Provide the (x, y) coordinate of the cell's center where the given text is located.  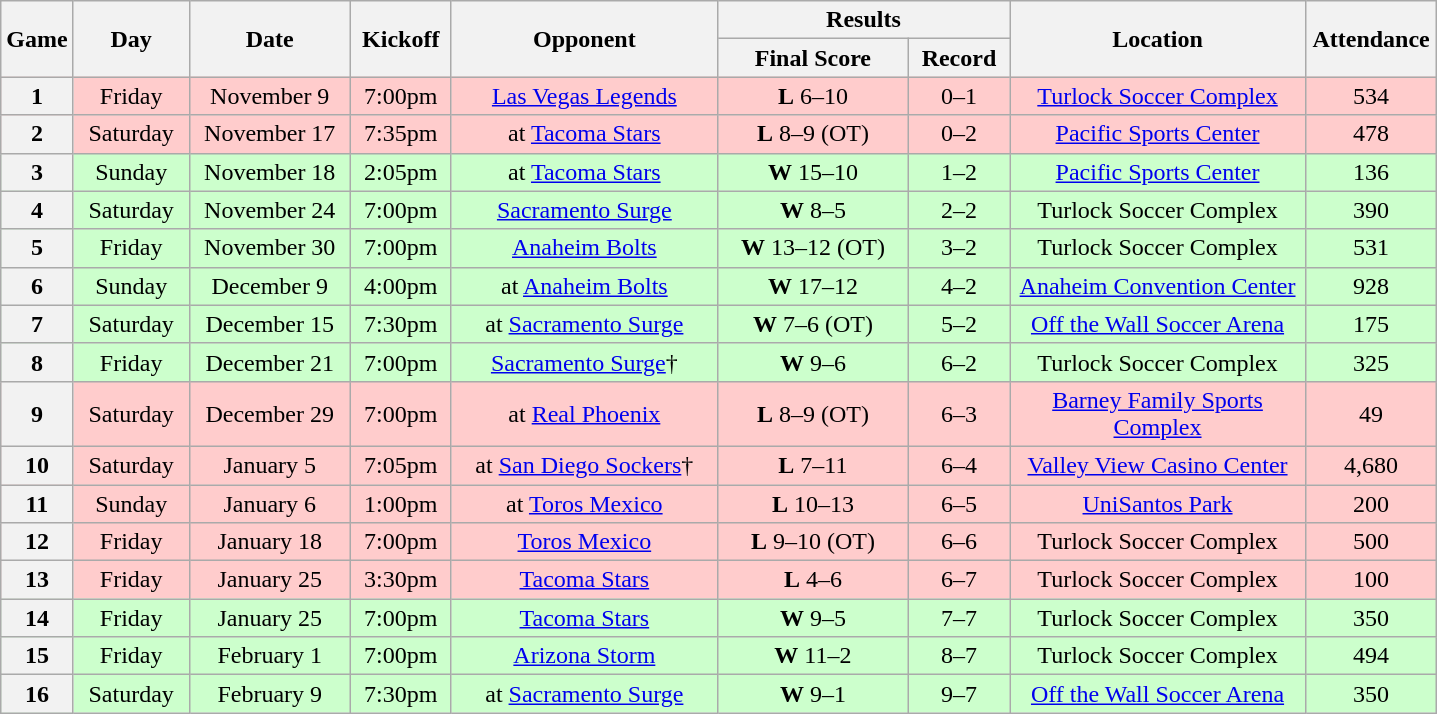
W 17–12 (812, 286)
W 8–5 (812, 210)
Anaheim Bolts (584, 248)
6–3 (958, 414)
49 (1372, 414)
at San Diego Sockers† (584, 465)
Final Score (812, 58)
Sacramento Surge (584, 210)
Record (958, 58)
6–7 (958, 580)
W 13–12 (OT) (812, 248)
1 (37, 96)
December 21 (270, 362)
2:05pm (400, 172)
Anaheim Convention Center (1158, 286)
325 (1372, 362)
478 (1372, 134)
W 9–6 (812, 362)
9–7 (958, 694)
L 6–10 (812, 96)
W 9–1 (812, 694)
January 6 (270, 503)
4–2 (958, 286)
L 7–11 (812, 465)
9 (37, 414)
November 9 (270, 96)
2–2 (958, 210)
L 4–6 (812, 580)
10 (37, 465)
November 18 (270, 172)
UniSantos Park (1158, 503)
3 (37, 172)
1:00pm (400, 503)
13 (37, 580)
928 (1372, 286)
W 7–6 (OT) (812, 324)
Arizona Storm (584, 656)
4 (37, 210)
5–2 (958, 324)
W 9–5 (812, 618)
at Real Phoenix (584, 414)
500 (1372, 542)
12 (37, 542)
1–2 (958, 172)
W 11–2 (812, 656)
390 (1372, 210)
200 (1372, 503)
Las Vegas Legends (584, 96)
Sacramento Surge† (584, 362)
January 5 (270, 465)
531 (1372, 248)
7 (37, 324)
December 9 (270, 286)
Barney Family Sports Complex (1158, 414)
6–5 (958, 503)
6–2 (958, 362)
14 (37, 618)
Opponent (584, 39)
November 30 (270, 248)
8 (37, 362)
Attendance (1372, 39)
Location (1158, 39)
Date (270, 39)
Kickoff (400, 39)
Game (37, 39)
L 10–13 (812, 503)
December 29 (270, 414)
6–6 (958, 542)
February 9 (270, 694)
11 (37, 503)
0–1 (958, 96)
L 9–10 (OT) (812, 542)
January 18 (270, 542)
8–7 (958, 656)
100 (1372, 580)
5 (37, 248)
3–2 (958, 248)
7:35pm (400, 134)
175 (1372, 324)
December 15 (270, 324)
November 17 (270, 134)
494 (1372, 656)
2 (37, 134)
W 15–10 (812, 172)
7:05pm (400, 465)
6–4 (958, 465)
at Anaheim Bolts (584, 286)
Results (863, 20)
February 1 (270, 656)
15 (37, 656)
4:00pm (400, 286)
4,680 (1372, 465)
Day (131, 39)
16 (37, 694)
6 (37, 286)
136 (1372, 172)
534 (1372, 96)
7–7 (958, 618)
3:30pm (400, 580)
November 24 (270, 210)
Toros Mexico (584, 542)
at Toros Mexico (584, 503)
Valley View Casino Center (1158, 465)
0–2 (958, 134)
